Pinpoint the cell where the given text exists, returning its [x, y] midpoint coordinate. 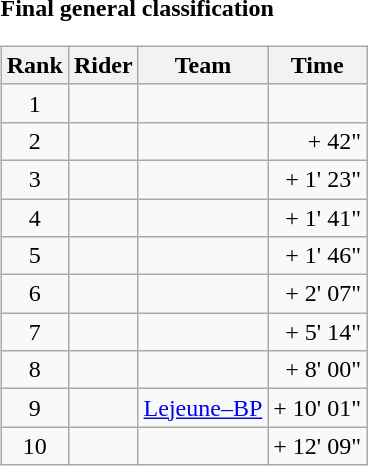
+ 2' 07" [318, 294]
4 [34, 217]
9 [34, 408]
3 [34, 179]
Rider [103, 65]
+ 1' 41" [318, 217]
+ 1' 23" [318, 179]
7 [34, 332]
Rank [34, 65]
+ 5' 14" [318, 332]
Team [203, 65]
1 [34, 103]
8 [34, 370]
Time [318, 65]
+ 1' 46" [318, 256]
+ 10' 01" [318, 408]
6 [34, 294]
+ 42" [318, 141]
2 [34, 141]
Lejeune–BP [203, 408]
+ 8' 00" [318, 370]
10 [34, 446]
+ 12' 09" [318, 446]
5 [34, 256]
